For the text-containing cell, return its midpoint in [x, y] coordinate format. 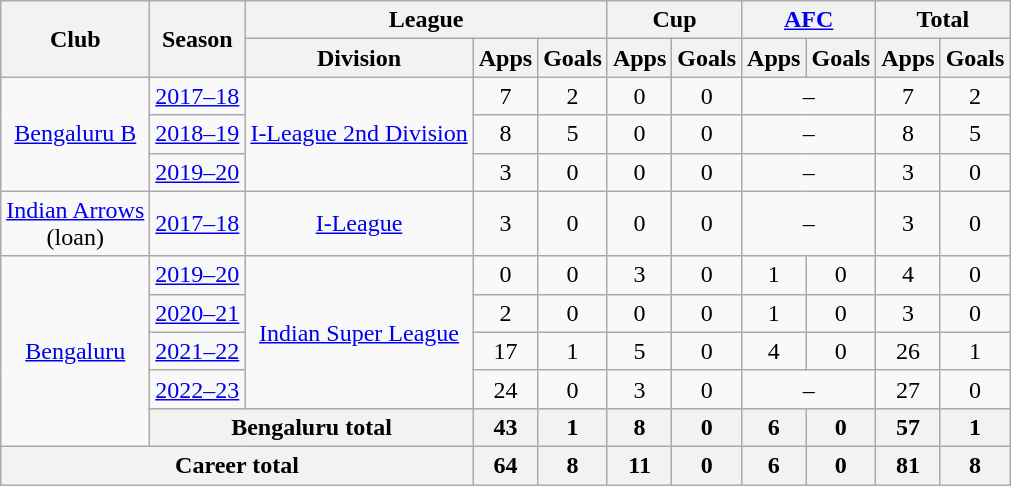
24 [505, 389]
26 [908, 351]
Bengaluru total [312, 427]
Club [76, 39]
64 [505, 465]
11 [639, 465]
2020–21 [198, 313]
43 [505, 427]
2022–23 [198, 389]
I-League 2nd Division [359, 134]
57 [908, 427]
AFC [809, 20]
Indian Arrows (loan) [76, 224]
2021–22 [198, 351]
Bengaluru [76, 351]
League [426, 20]
Career total [237, 465]
Cup [674, 20]
81 [908, 465]
Total [943, 20]
Indian Super League [359, 332]
27 [908, 389]
Season [198, 39]
I-League [359, 224]
Bengaluru B [76, 134]
Division [359, 58]
17 [505, 351]
2018–19 [198, 134]
